Extract the (X, Y) coordinate from the center of the cell holding the provided text.  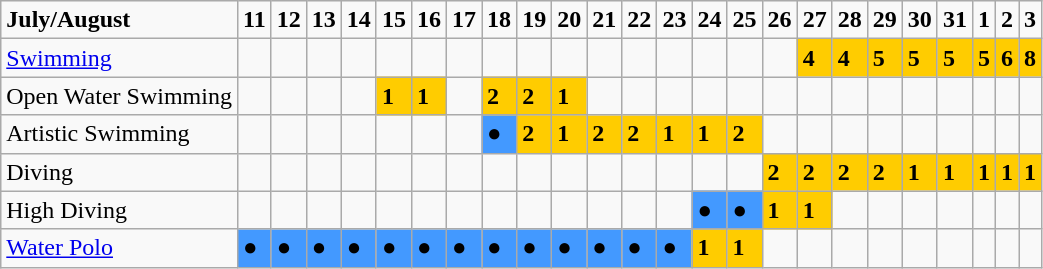
High Diving (120, 210)
13 (324, 20)
6 (1006, 58)
28 (850, 20)
18 (500, 20)
12 (288, 20)
30 (920, 20)
11 (254, 20)
19 (534, 20)
17 (464, 20)
Open Water Swimming (120, 96)
25 (744, 20)
3 (1030, 20)
31 (954, 20)
July/August (120, 20)
Artistic Swimming (120, 134)
22 (640, 20)
8 (1030, 58)
26 (780, 20)
29 (884, 20)
21 (604, 20)
Diving (120, 172)
24 (710, 20)
23 (674, 20)
Water Polo (120, 248)
16 (428, 20)
27 (814, 20)
15 (394, 20)
14 (358, 20)
20 (570, 20)
Swimming (120, 58)
